Return the [X, Y] coordinate for the center point of the cell that contains the specified text.  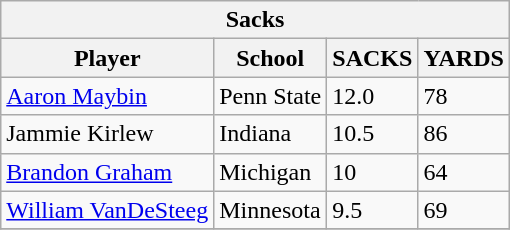
School [270, 58]
William VanDeSteeg [108, 210]
Player [108, 58]
64 [464, 172]
9.5 [372, 210]
10 [372, 172]
Indiana [270, 134]
Aaron Maybin [108, 96]
86 [464, 134]
Jammie Kirlew [108, 134]
Sacks [256, 20]
Brandon Graham [108, 172]
69 [464, 210]
Minnesota [270, 210]
SACKS [372, 58]
Penn State [270, 96]
12.0 [372, 96]
Michigan [270, 172]
78 [464, 96]
YARDS [464, 58]
10.5 [372, 134]
